Scan for the cell matching the given text and deliver its [X, Y] coordinate at center. 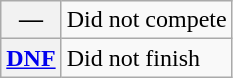
Did not compete [146, 20]
— [31, 20]
DNF [31, 58]
Did not finish [146, 58]
